For the text-containing cell, return its midpoint in (x, y) coordinate format. 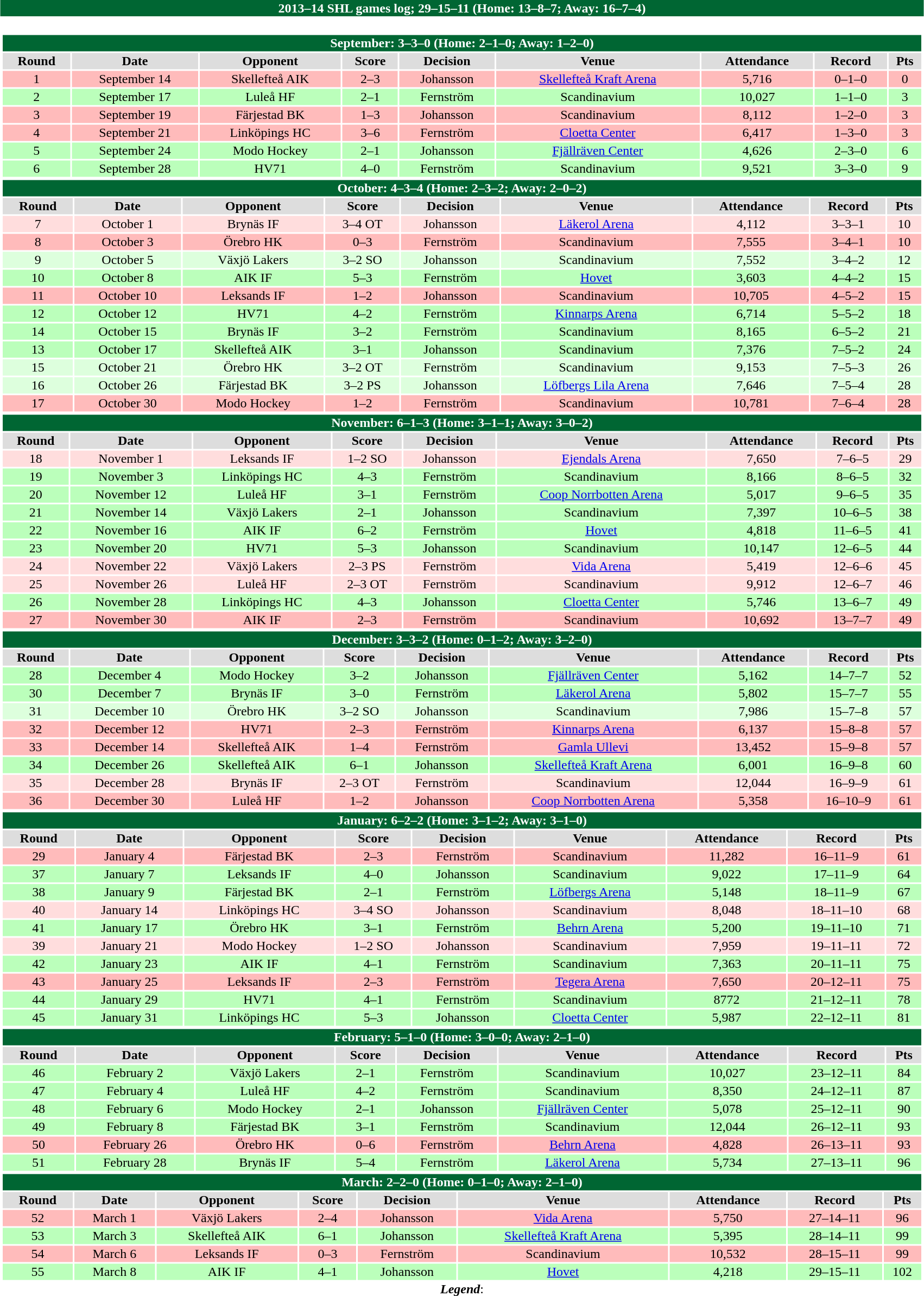
2–4 (327, 1218)
November 14 (131, 512)
10–6–5 (853, 512)
20 (36, 495)
3–6 (370, 133)
5,148 (726, 892)
8–6–5 (853, 476)
25 (36, 584)
9,912 (761, 584)
21–12–11 (836, 1000)
19–11–10 (836, 928)
31 (36, 711)
February 28 (135, 1163)
5,987 (726, 1017)
March 3 (115, 1236)
7–6–5 (853, 459)
36 (36, 801)
March 1 (115, 1218)
January 29 (129, 1000)
26–13–11 (837, 1144)
2–3 PS (367, 567)
26–12–11 (837, 1127)
2013–14 SHL games log; 29–15–11 (Home: 13–8–7; Away: 16–7–4) (462, 8)
October 8 (128, 278)
6–2 (367, 531)
13,452 (753, 747)
54 (37, 1254)
Gamla Ullevi (593, 747)
7 (38, 224)
5,395 (727, 1236)
December 7 (129, 694)
November 16 (131, 531)
28–14–11 (834, 1236)
November 1 (131, 459)
1–3–0 (851, 133)
67 (904, 892)
5–4 (366, 1163)
November 22 (131, 567)
18–11–9 (836, 892)
January 4 (129, 857)
March: 2–2–0 (Home: 0–1–0; Away: 2–1–0) (461, 1182)
3–3–0 (851, 169)
1–2–0 (851, 115)
November 20 (131, 548)
1–3 (370, 115)
December 10 (129, 711)
November 26 (131, 584)
3–4 SO (374, 910)
November: 6–1–3 (Home: 3–1–1; Away: 3–0–2) (461, 423)
13–6–7 (853, 602)
6,417 (757, 133)
17–11–9 (836, 874)
68 (904, 910)
24–12–11 (837, 1091)
2–3–0 (851, 150)
53 (37, 1236)
3,603 (751, 278)
15–8–8 (848, 729)
3–4–2 (848, 260)
November 12 (131, 495)
December 4 (129, 675)
10,147 (761, 548)
25–12–11 (837, 1109)
6,714 (751, 313)
12–6–6 (853, 567)
102 (902, 1272)
4,626 (757, 150)
0–6 (366, 1144)
5,734 (727, 1163)
September 17 (135, 97)
16–10–9 (848, 801)
7,986 (753, 711)
10,705 (751, 296)
4,828 (727, 1144)
8,112 (757, 115)
February 8 (135, 1127)
October 12 (128, 313)
December 14 (129, 747)
7–5–2 (848, 349)
90 (904, 1109)
3–0 (359, 694)
10,692 (761, 620)
9,022 (726, 874)
March 8 (115, 1272)
Ejendals Arena (602, 459)
16–11–9 (836, 857)
15–7–7 (848, 694)
January 17 (129, 928)
23–12–11 (837, 1073)
78 (904, 1000)
60 (905, 765)
Löfbergs Arena (590, 892)
10,781 (751, 404)
7–6–4 (848, 404)
3–2 PS (363, 385)
September 24 (135, 150)
11,282 (726, 857)
8,350 (727, 1091)
15–7–8 (848, 711)
16–9–9 (848, 783)
48 (38, 1109)
January 23 (129, 964)
43 (39, 982)
16 (38, 385)
3–3–1 (848, 224)
3–4 OT (363, 224)
11 (38, 296)
6–5–2 (848, 332)
5,017 (761, 495)
February: 5–1–0 (Home: 3–0–0; Away: 2–1–0) (461, 1037)
1–4 (359, 747)
October 3 (128, 242)
34 (36, 765)
37 (39, 874)
September 21 (135, 133)
1 (36, 79)
6,001 (753, 765)
6,137 (753, 729)
14 (38, 332)
29–15–11 (834, 1272)
2 (36, 97)
December 12 (129, 729)
23 (36, 548)
January 21 (129, 946)
December 30 (129, 801)
0 (905, 79)
30 (36, 694)
9,521 (757, 169)
7,363 (726, 964)
14–7–7 (848, 675)
28–15–11 (834, 1254)
Löfbergs Lila Arena (596, 385)
October 21 (128, 368)
4,112 (751, 224)
12–6–7 (853, 584)
4–5–2 (848, 296)
27–13–11 (837, 1163)
December 26 (129, 765)
February 26 (135, 1144)
0–1–0 (851, 79)
4 (36, 133)
5,078 (727, 1109)
3–4–1 (848, 242)
December 28 (129, 783)
October 26 (128, 385)
7,376 (751, 349)
39 (39, 946)
47 (38, 1091)
September 14 (135, 79)
72 (904, 946)
7,397 (761, 512)
40 (39, 910)
19 (36, 476)
5,746 (761, 602)
71 (904, 928)
17 (38, 404)
8 (38, 242)
8,166 (761, 476)
January 14 (129, 910)
50 (38, 1144)
13–7–7 (853, 620)
22 (36, 531)
4,818 (761, 531)
20–12–11 (836, 982)
42 (39, 964)
20–11–11 (836, 964)
January 9 (129, 892)
7–5–3 (848, 368)
8,048 (726, 910)
October 17 (128, 349)
27 (36, 620)
7,552 (751, 260)
12–6–5 (853, 548)
February 4 (135, 1091)
5 (36, 150)
87 (904, 1091)
January 25 (129, 982)
October 30 (128, 404)
January 7 (129, 874)
27–14–11 (834, 1218)
September: 3–3–0 (Home: 2–1–0; Away: 1–2–0) (461, 43)
October 10 (128, 296)
3–2 OT (363, 368)
5,162 (753, 675)
October 1 (128, 224)
19–11–11 (836, 946)
October 5 (128, 260)
33 (36, 747)
51 (38, 1163)
5,750 (727, 1218)
10,532 (727, 1254)
November 3 (131, 476)
13 (38, 349)
16–9–8 (848, 765)
September 19 (135, 115)
January 31 (129, 1017)
1–1–0 (851, 97)
22–12–11 (836, 1017)
9,153 (751, 368)
8772 (726, 1000)
5,358 (753, 801)
4–4–2 (848, 278)
5–5–2 (848, 313)
November 30 (131, 620)
November 28 (131, 602)
January: 6–2–2 (Home: 3–1–2; Away: 3–1–0) (461, 821)
84 (904, 1073)
7,646 (751, 385)
15–9–8 (848, 747)
5,419 (761, 567)
October 15 (128, 332)
7,555 (751, 242)
March 6 (115, 1254)
7–5–4 (848, 385)
December: 3–3–2 (Home: 0–1–2; Away: 3–2–0) (461, 639)
4,218 (727, 1272)
11–6–5 (853, 531)
81 (904, 1017)
5,716 (757, 79)
5,200 (726, 928)
February 6 (135, 1109)
September 28 (135, 169)
Tegera Arena (590, 982)
5,802 (753, 694)
64 (904, 874)
9–6–5 (853, 495)
February 2 (135, 1073)
8,165 (751, 332)
18–11–10 (836, 910)
7,959 (726, 946)
October: 4–3–4 (Home: 2–3–2; Away: 2–0–2) (461, 188)
